Output the [x, y] coordinate of the center of the cell containing the given text.  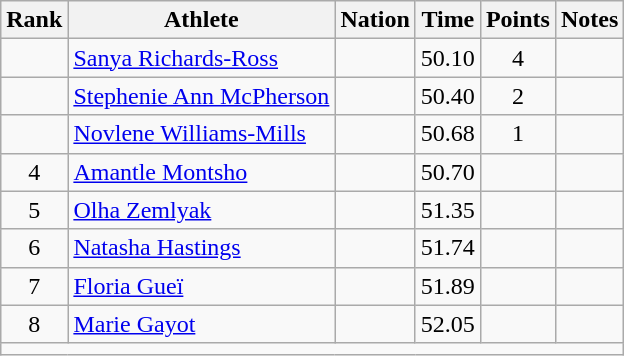
Rank [34, 20]
8 [34, 324]
Sanya Richards-Ross [202, 58]
7 [34, 286]
Floria Gueï [202, 286]
5 [34, 210]
Marie Gayot [202, 324]
1 [518, 134]
51.35 [448, 210]
2 [518, 96]
6 [34, 248]
50.40 [448, 96]
Time [448, 20]
Athlete [202, 20]
Nation [375, 20]
Novlene Williams-Mills [202, 134]
51.89 [448, 286]
Olha Zemlyak [202, 210]
50.70 [448, 172]
Notes [589, 20]
52.05 [448, 324]
50.10 [448, 58]
51.74 [448, 248]
Points [518, 20]
Amantle Montsho [202, 172]
Stephenie Ann McPherson [202, 96]
50.68 [448, 134]
Natasha Hastings [202, 248]
